Identify which cell holds the provided text, then report its [X, Y] central coordinate. 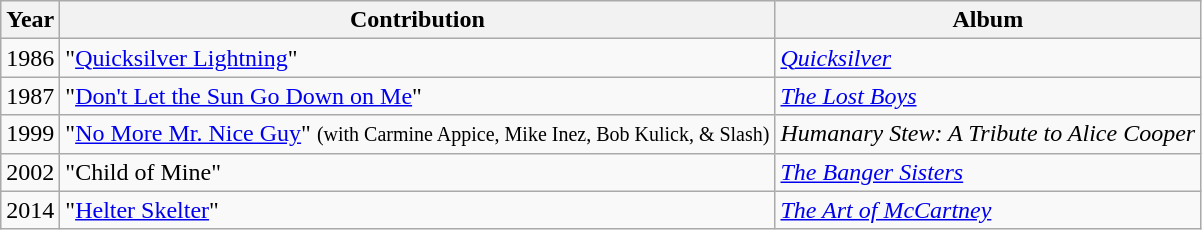
Album [988, 20]
Quicksilver [988, 58]
"Helter Skelter" [418, 210]
Year [30, 20]
2014 [30, 210]
Humanary Stew: A Tribute to Alice Cooper [988, 134]
"Quicksilver Lightning" [418, 58]
"Don't Let the Sun Go Down on Me" [418, 96]
2002 [30, 172]
The Lost Boys [988, 96]
"No More Mr. Nice Guy" (with Carmine Appice, Mike Inez, Bob Kulick, & Slash) [418, 134]
Contribution [418, 20]
"Child of Mine" [418, 172]
The Art of McCartney [988, 210]
1999 [30, 134]
1986 [30, 58]
The Banger Sisters [988, 172]
1987 [30, 96]
